Identify which cell holds the provided text, then report its [X, Y] central coordinate. 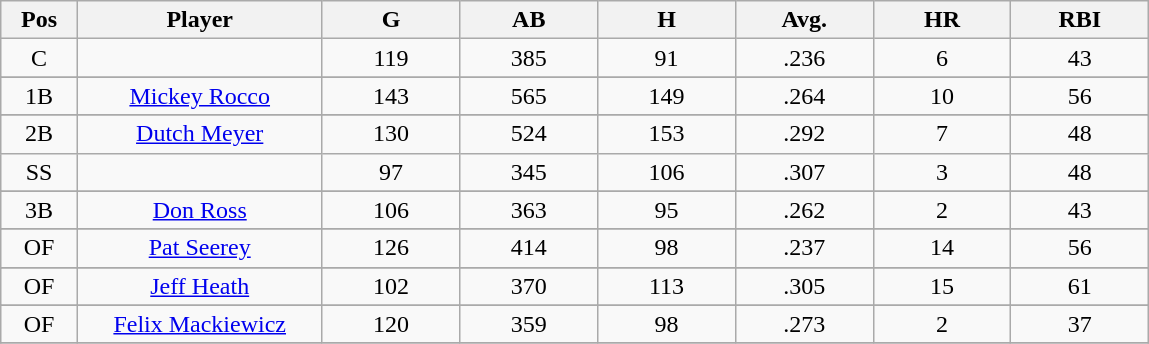
385 [529, 58]
120 [391, 324]
H [667, 20]
AB [529, 20]
414 [529, 248]
3B [40, 210]
61 [1080, 286]
14 [942, 248]
130 [391, 134]
G [391, 20]
95 [667, 210]
2B [40, 134]
153 [667, 134]
143 [391, 96]
HR [942, 20]
113 [667, 286]
363 [529, 210]
149 [667, 96]
Avg. [804, 20]
SS [40, 172]
Mickey Rocco [200, 96]
RBI [1080, 20]
Pat Seerey [200, 248]
345 [529, 172]
Felix Mackiewicz [200, 324]
119 [391, 58]
.237 [804, 248]
97 [391, 172]
.262 [804, 210]
524 [529, 134]
Don Ross [200, 210]
3 [942, 172]
Dutch Meyer [200, 134]
.292 [804, 134]
565 [529, 96]
15 [942, 286]
.264 [804, 96]
.273 [804, 324]
.305 [804, 286]
.236 [804, 58]
7 [942, 134]
126 [391, 248]
Pos [40, 20]
1B [40, 96]
Player [200, 20]
6 [942, 58]
10 [942, 96]
.307 [804, 172]
Jeff Heath [200, 286]
37 [1080, 324]
102 [391, 286]
359 [529, 324]
370 [529, 286]
C [40, 58]
91 [667, 58]
